From the cell containing the given text, extract its center point as [X, Y] coordinate. 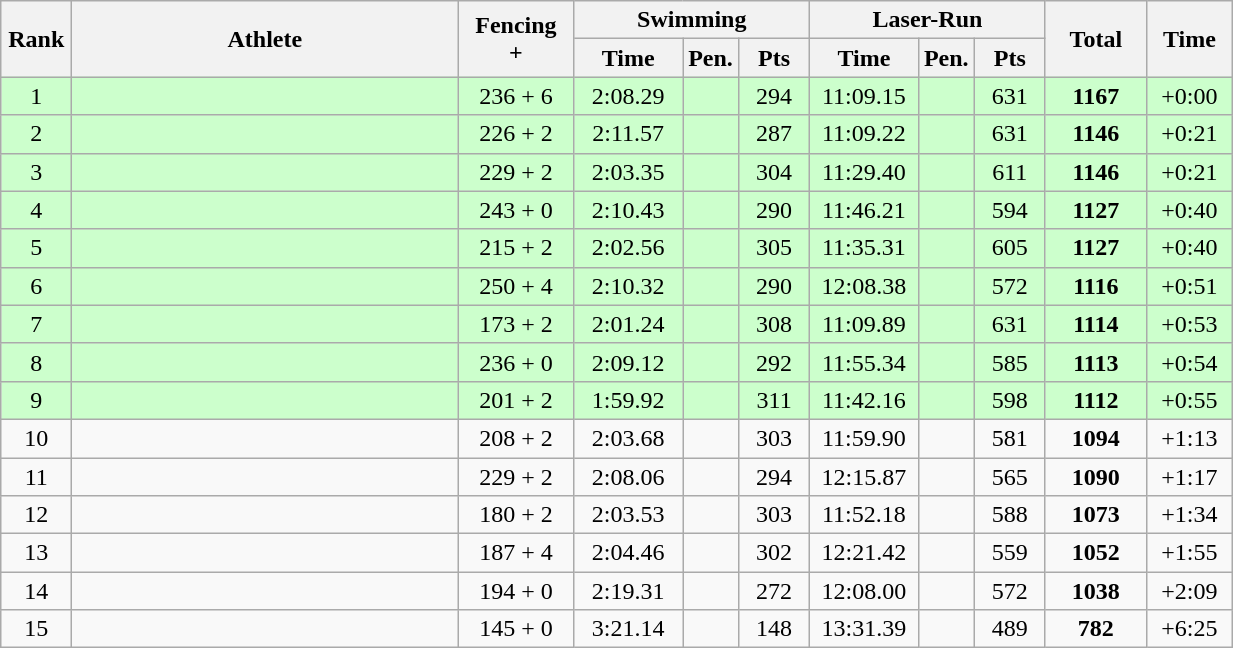
565 [1010, 477]
2:10.32 [628, 286]
Total [1096, 39]
2:08.29 [628, 96]
11 [36, 477]
5 [36, 248]
13 [36, 553]
11:42.16 [864, 400]
Fencing+ [516, 39]
272 [774, 591]
1 [36, 96]
1094 [1096, 438]
2:10.43 [628, 210]
8 [36, 362]
12:08.38 [864, 286]
2:19.31 [628, 591]
7 [36, 324]
2:08.06 [628, 477]
12:08.00 [864, 591]
4 [36, 210]
+0:00 [1189, 96]
2:11.57 [628, 134]
236 + 0 [516, 362]
11:55.34 [864, 362]
1112 [1096, 400]
201 + 2 [516, 400]
148 [774, 629]
11:09.22 [864, 134]
559 [1010, 553]
581 [1010, 438]
611 [1010, 172]
302 [774, 553]
311 [774, 400]
287 [774, 134]
+6:25 [1189, 629]
14 [36, 591]
226 + 2 [516, 134]
598 [1010, 400]
292 [774, 362]
173 + 2 [516, 324]
304 [774, 172]
2:02.56 [628, 248]
2 [36, 134]
250 + 4 [516, 286]
243 + 0 [516, 210]
208 + 2 [516, 438]
10 [36, 438]
1116 [1096, 286]
15 [36, 629]
585 [1010, 362]
11:09.89 [864, 324]
+0:54 [1189, 362]
782 [1096, 629]
Laser-Run [928, 20]
2:03.53 [628, 515]
1090 [1096, 477]
12:15.87 [864, 477]
180 + 2 [516, 515]
1:59.92 [628, 400]
12 [36, 515]
145 + 0 [516, 629]
594 [1010, 210]
13:31.39 [864, 629]
+0:53 [1189, 324]
588 [1010, 515]
2:01.24 [628, 324]
6 [36, 286]
489 [1010, 629]
187 + 4 [516, 553]
215 + 2 [516, 248]
1073 [1096, 515]
1052 [1096, 553]
9 [36, 400]
1114 [1096, 324]
11:46.21 [864, 210]
+1:17 [1189, 477]
Rank [36, 39]
308 [774, 324]
2:09.12 [628, 362]
+2:09 [1189, 591]
3:21.14 [628, 629]
11:59.90 [864, 438]
2:03.35 [628, 172]
Swimming [692, 20]
11:09.15 [864, 96]
+1:34 [1189, 515]
+0:51 [1189, 286]
1113 [1096, 362]
194 + 0 [516, 591]
1038 [1096, 591]
305 [774, 248]
605 [1010, 248]
+1:13 [1189, 438]
3 [36, 172]
Athlete [265, 39]
11:52.18 [864, 515]
1167 [1096, 96]
236 + 6 [516, 96]
2:03.68 [628, 438]
+1:55 [1189, 553]
12:21.42 [864, 553]
2:04.46 [628, 553]
11:35.31 [864, 248]
+0:55 [1189, 400]
11:29.40 [864, 172]
